For the text-containing cell, return its midpoint in [x, y] coordinate format. 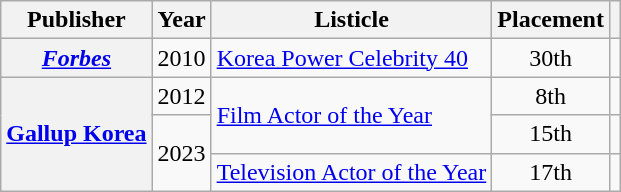
17th [551, 172]
Year [182, 20]
Placement [551, 20]
Film Actor of the Year [352, 115]
30th [551, 58]
2010 [182, 58]
15th [551, 134]
Listicle [352, 20]
8th [551, 96]
Korea Power Celebrity 40 [352, 58]
2023 [182, 153]
Forbes [76, 58]
Television Actor of the Year [352, 172]
Publisher [76, 20]
Gallup Korea [76, 134]
2012 [182, 96]
